Capture the cell that displays the provided text and extract its [X, Y] central coordinate. 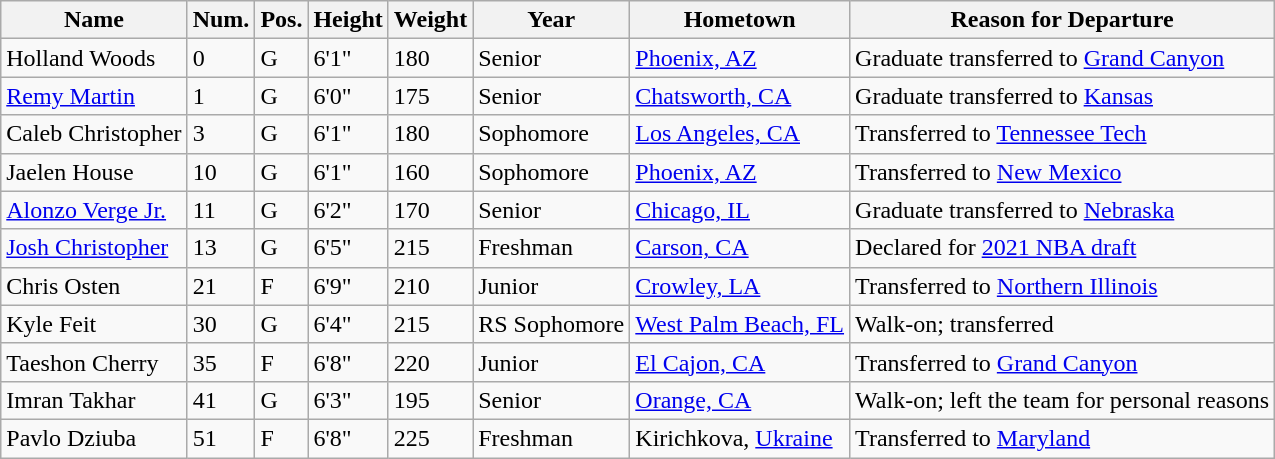
0 [221, 58]
Taeshon Cherry [94, 362]
West Palm Beach, FL [740, 324]
Jaelen House [94, 172]
6'9" [348, 286]
Josh Christopher [94, 248]
21 [221, 286]
Name [94, 20]
Remy Martin [94, 96]
6'0" [348, 96]
Pos. [282, 20]
Transferred to New Mexico [1062, 172]
Reason for Departure [1062, 20]
Holland Woods [94, 58]
Walk-on; transferred [1062, 324]
Graduate transferred to Grand Canyon [1062, 58]
Weight [430, 20]
6'4" [348, 324]
Transferred to Tennessee Tech [1062, 134]
Imran Takhar [94, 400]
Walk-on; left the team for personal reasons [1062, 400]
35 [221, 362]
Declared for 2021 NBA draft [1062, 248]
3 [221, 134]
Num. [221, 20]
6'5" [348, 248]
6'2" [348, 210]
51 [221, 438]
Year [552, 20]
Chicago, IL [740, 210]
Transferred to Northern Illinois [1062, 286]
30 [221, 324]
Crowley, LA [740, 286]
Kirichkova, Ukraine [740, 438]
210 [430, 286]
225 [430, 438]
Kyle Feit [94, 324]
Hometown [740, 20]
Alonzo Verge Jr. [94, 210]
Graduate transferred to Nebraska [1062, 210]
175 [430, 96]
Caleb Christopher [94, 134]
El Cajon, CA [740, 362]
Graduate transferred to Kansas [1062, 96]
Los Angeles, CA [740, 134]
41 [221, 400]
Transferred to Maryland [1062, 438]
6'3" [348, 400]
170 [430, 210]
Transferred to Grand Canyon [1062, 362]
220 [430, 362]
1 [221, 96]
10 [221, 172]
160 [430, 172]
Chatsworth, CA [740, 96]
Pavlo Dziuba [94, 438]
Height [348, 20]
Chris Osten [94, 286]
11 [221, 210]
195 [430, 400]
Orange, CA [740, 400]
13 [221, 248]
Carson, CA [740, 248]
RS Sophomore [552, 324]
